From the cell containing the given text, extract its center point as (x, y) coordinate. 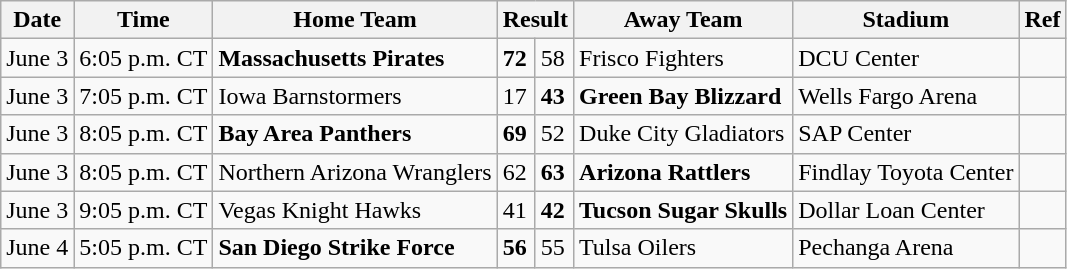
9:05 p.m. CT (144, 210)
Iowa Barnstormers (355, 96)
Northern Arizona Wranglers (355, 172)
7:05 p.m. CT (144, 96)
42 (554, 210)
DCU Center (906, 58)
Ref (1042, 20)
43 (554, 96)
62 (516, 172)
58 (554, 58)
Tulsa Oilers (684, 248)
Bay Area Panthers (355, 134)
5:05 p.m. CT (144, 248)
56 (516, 248)
SAP Center (906, 134)
72 (516, 58)
Result (535, 20)
63 (554, 172)
69 (516, 134)
Arizona Rattlers (684, 172)
Findlay Toyota Center (906, 172)
Frisco Fighters (684, 58)
June 4 (38, 248)
Dollar Loan Center (906, 210)
52 (554, 134)
San Diego Strike Force (355, 248)
Tucson Sugar Skulls (684, 210)
41 (516, 210)
Green Bay Blizzard (684, 96)
Time (144, 20)
Away Team (684, 20)
Wells Fargo Arena (906, 96)
6:05 p.m. CT (144, 58)
17 (516, 96)
Duke City Gladiators (684, 134)
Home Team (355, 20)
Vegas Knight Hawks (355, 210)
Pechanga Arena (906, 248)
Stadium (906, 20)
55 (554, 248)
Date (38, 20)
Massachusetts Pirates (355, 58)
